Pinpoint the cell where the given text exists, returning its (x, y) midpoint coordinate. 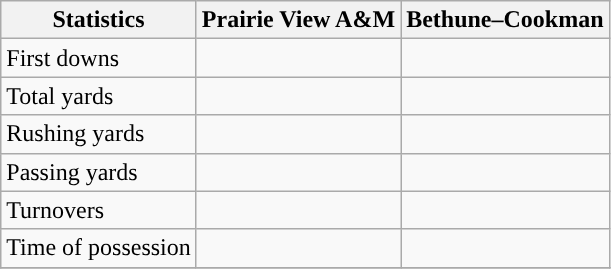
Turnovers (99, 210)
Prairie View A&M (298, 20)
Time of possession (99, 248)
Bethune–Cookman (505, 20)
Rushing yards (99, 134)
Passing yards (99, 172)
First downs (99, 58)
Total yards (99, 96)
Statistics (99, 20)
